Provide the (X, Y) coordinate of the cell's center where the given text is located.  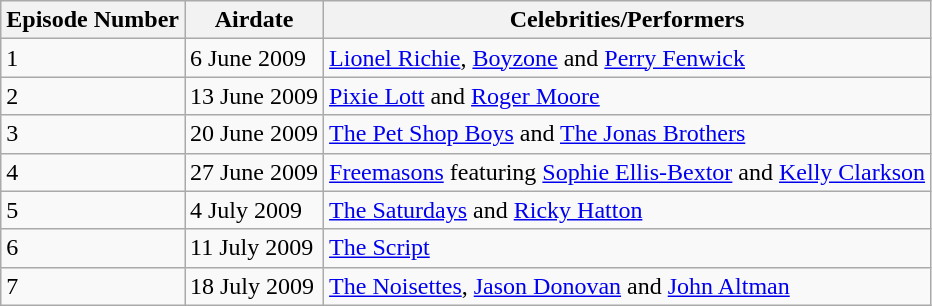
11 July 2009 (254, 248)
The Script (628, 248)
Freemasons featuring Sophie Ellis-Bextor and Kelly Clarkson (628, 172)
4 (93, 172)
20 June 2009 (254, 134)
27 June 2009 (254, 172)
2 (93, 96)
The Pet Shop Boys and The Jonas Brothers (628, 134)
Lionel Richie, Boyzone and Perry Fenwick (628, 58)
3 (93, 134)
The Noisettes, Jason Donovan and John Altman (628, 286)
Episode Number (93, 20)
4 July 2009 (254, 210)
6 June 2009 (254, 58)
Celebrities/Performers (628, 20)
The Saturdays and Ricky Hatton (628, 210)
6 (93, 248)
Pixie Lott and Roger Moore (628, 96)
13 June 2009 (254, 96)
Airdate (254, 20)
1 (93, 58)
18 July 2009 (254, 286)
7 (93, 286)
5 (93, 210)
